Output the [X, Y] coordinate of the center of the cell containing the given text.  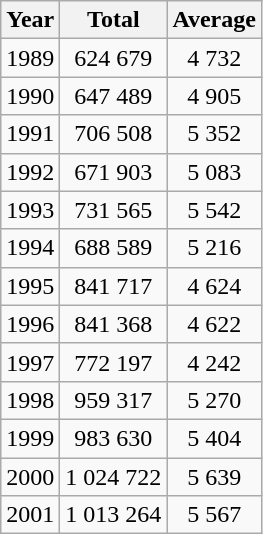
1995 [30, 286]
Year [30, 20]
841 717 [114, 286]
1997 [30, 362]
Average [214, 20]
1993 [30, 210]
1992 [30, 172]
1999 [30, 438]
1996 [30, 324]
5 542 [214, 210]
1 024 722 [114, 477]
1 013 264 [114, 515]
5 352 [214, 134]
5 270 [214, 400]
841 368 [114, 324]
2000 [30, 477]
1990 [30, 96]
772 197 [114, 362]
5 567 [214, 515]
5 404 [214, 438]
1994 [30, 248]
624 679 [114, 58]
1989 [30, 58]
2001 [30, 515]
1998 [30, 400]
5 216 [214, 248]
688 589 [114, 248]
5 639 [214, 477]
731 565 [114, 210]
706 508 [114, 134]
4 624 [214, 286]
1991 [30, 134]
959 317 [114, 400]
Total [114, 20]
647 489 [114, 96]
4 905 [214, 96]
983 630 [114, 438]
4 732 [214, 58]
5 083 [214, 172]
4 622 [214, 324]
4 242 [214, 362]
671 903 [114, 172]
